Detect which cell encompasses the target text, then output its (x, y) center coordinate. 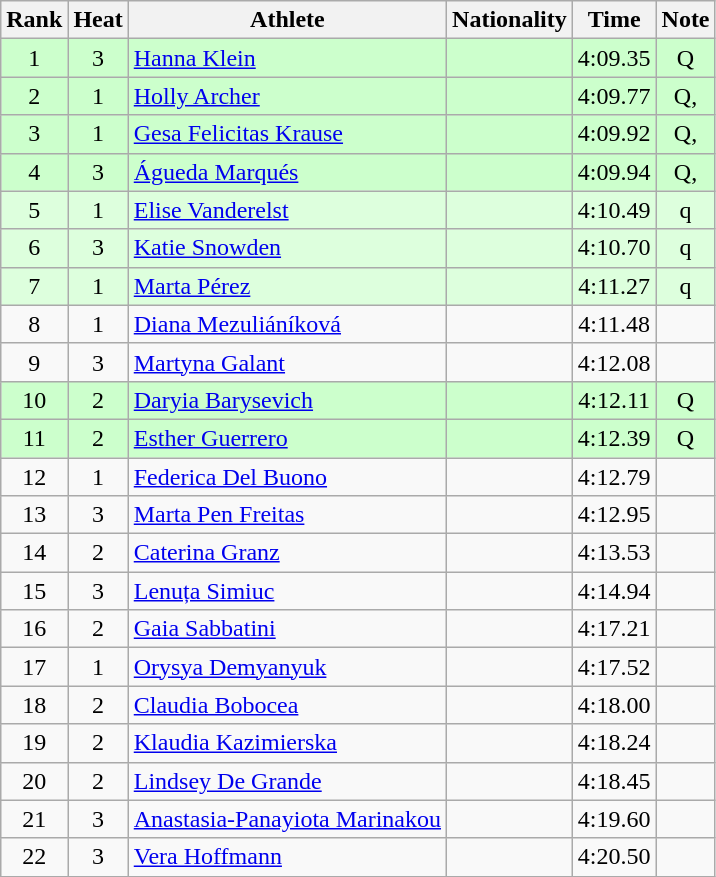
4:12.95 (614, 515)
12 (34, 477)
9 (34, 362)
8 (34, 324)
22 (34, 857)
Marta Pen Freitas (287, 515)
4:10.70 (614, 248)
19 (34, 743)
4:13.53 (614, 553)
7 (34, 286)
4:18.00 (614, 705)
4:12.08 (614, 362)
4:12.79 (614, 477)
6 (34, 248)
Gesa Felicitas Krause (287, 134)
4:12.39 (614, 438)
Caterina Granz (287, 553)
Rank (34, 20)
4:09.92 (614, 134)
4 (34, 172)
4:10.49 (614, 210)
10 (34, 400)
13 (34, 515)
4:19.60 (614, 819)
Diana Mezuliáníková (287, 324)
Daryia Barysevich (287, 400)
Vera Hoffmann (287, 857)
11 (34, 438)
15 (34, 591)
17 (34, 667)
Heat (98, 20)
14 (34, 553)
21 (34, 819)
4:09.77 (614, 96)
Marta Pérez (287, 286)
16 (34, 629)
5 (34, 210)
Esther Guerrero (287, 438)
Lenuța Simiuc (287, 591)
Hanna Klein (287, 58)
Águeda Marqués (287, 172)
4:17.52 (614, 667)
4:14.94 (614, 591)
Martyna Galant (287, 362)
4:18.24 (614, 743)
Lindsey De Grande (287, 781)
Note (686, 20)
4:09.94 (614, 172)
Time (614, 20)
Elise Vanderelst (287, 210)
Claudia Bobocea (287, 705)
4:18.45 (614, 781)
Federica Del Buono (287, 477)
Gaia Sabbatini (287, 629)
Holly Archer (287, 96)
4:12.11 (614, 400)
4:09.35 (614, 58)
Klaudia Kazimierska (287, 743)
4:17.21 (614, 629)
Orysya Demyanyuk (287, 667)
4:20.50 (614, 857)
20 (34, 781)
Katie Snowden (287, 248)
Nationality (510, 20)
4:11.27 (614, 286)
18 (34, 705)
Athlete (287, 20)
Anastasia-Panayiota Marinakou (287, 819)
4:11.48 (614, 324)
